Pinpoint the cell where the given text exists, returning its (x, y) midpoint coordinate. 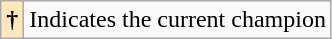
† (12, 20)
Indicates the current champion (178, 20)
